Determine the [x, y] coordinate at the center of the cell enclosing the given text.  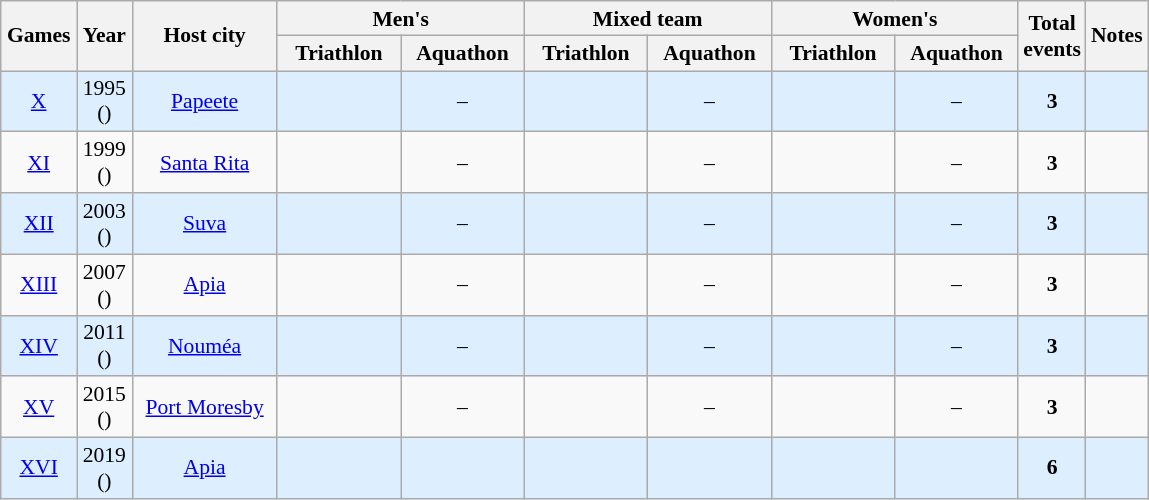
1995 () [104, 102]
Men's [400, 18]
XII [39, 224]
Women's [894, 18]
Totalevents [1052, 36]
Port Moresby [204, 408]
Mixed team [648, 18]
Nouméa [204, 346]
1999 () [104, 162]
2015 () [104, 408]
XIV [39, 346]
XVI [39, 468]
Suva [204, 224]
X [39, 102]
2007 () [104, 284]
Year [104, 36]
Santa Rita [204, 162]
XV [39, 408]
2003 () [104, 224]
Games [39, 36]
6 [1052, 468]
Notes [1117, 36]
XI [39, 162]
2011 () [104, 346]
XIII [39, 284]
Host city [204, 36]
Papeete [204, 102]
2019 () [104, 468]
